Extract the [x, y] coordinate from the center of the cell holding the provided text.  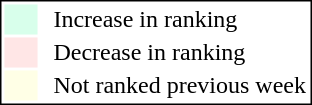
Increase in ranking [180, 19]
Not ranked previous week [180, 85]
Decrease in ranking [180, 53]
